Capture the cell that displays the provided text and extract its [X, Y] central coordinate. 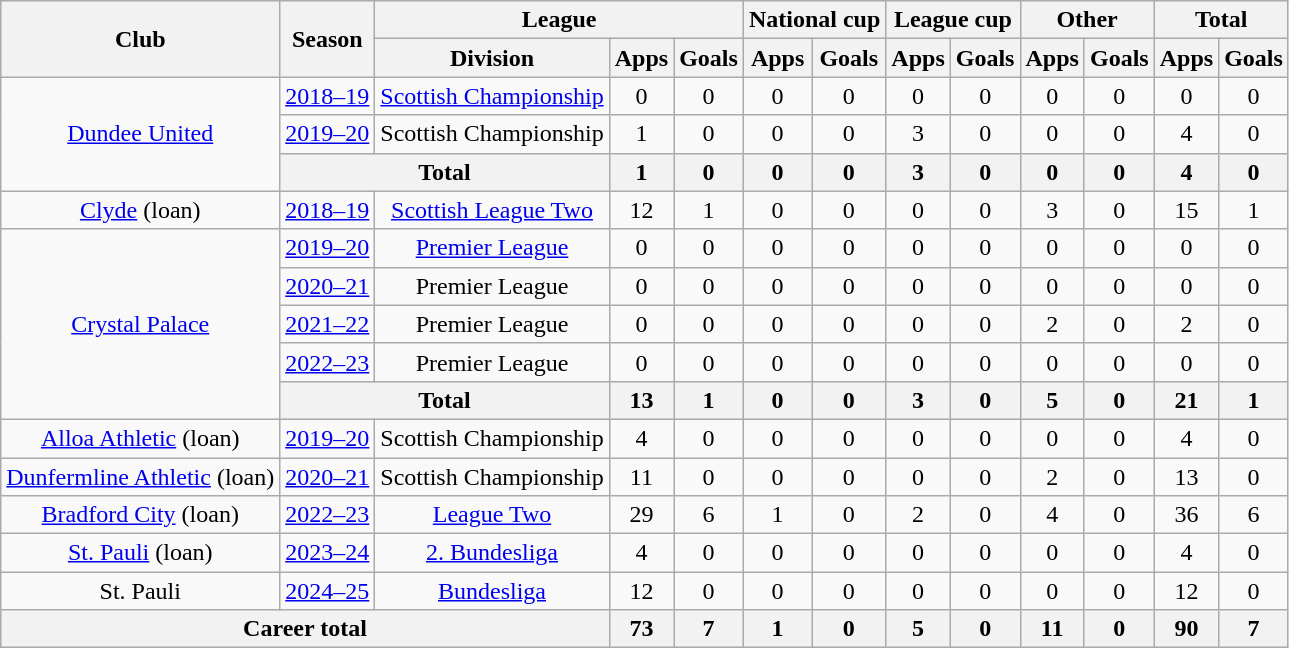
Other [1087, 20]
2021–22 [328, 324]
League [560, 20]
Clyde (loan) [140, 210]
29 [641, 515]
Division [492, 58]
Dunfermline Athletic (loan) [140, 477]
Season [328, 39]
2. Bundesliga [492, 553]
St. Pauli (loan) [140, 553]
National cup [814, 20]
League cup [953, 20]
League Two [492, 515]
Bradford City (loan) [140, 515]
73 [641, 629]
Scottish League Two [492, 210]
Dundee United [140, 134]
St. Pauli [140, 591]
Crystal Palace [140, 324]
21 [1186, 400]
36 [1186, 515]
2024–25 [328, 591]
Bundesliga [492, 591]
Career total [305, 629]
Alloa Athletic (loan) [140, 438]
15 [1186, 210]
2023–24 [328, 553]
90 [1186, 629]
Club [140, 39]
